Return the (x, y) coordinate for the center point of the cell that contains the specified text.  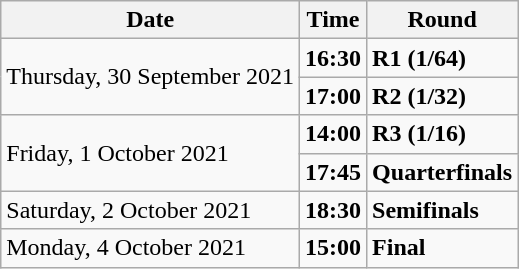
Saturday, 2 October 2021 (150, 210)
Quarterfinals (442, 172)
R2 (1/32) (442, 96)
Thursday, 30 September 2021 (150, 77)
Semifinals (442, 210)
R3 (1/16) (442, 134)
18:30 (334, 210)
17:00 (334, 96)
15:00 (334, 248)
R1 (1/64) (442, 58)
Date (150, 20)
Round (442, 20)
17:45 (334, 172)
14:00 (334, 134)
Friday, 1 October 2021 (150, 153)
Monday, 4 October 2021 (150, 248)
Final (442, 248)
16:30 (334, 58)
Time (334, 20)
